For the text-containing cell, return its midpoint in [x, y] coordinate format. 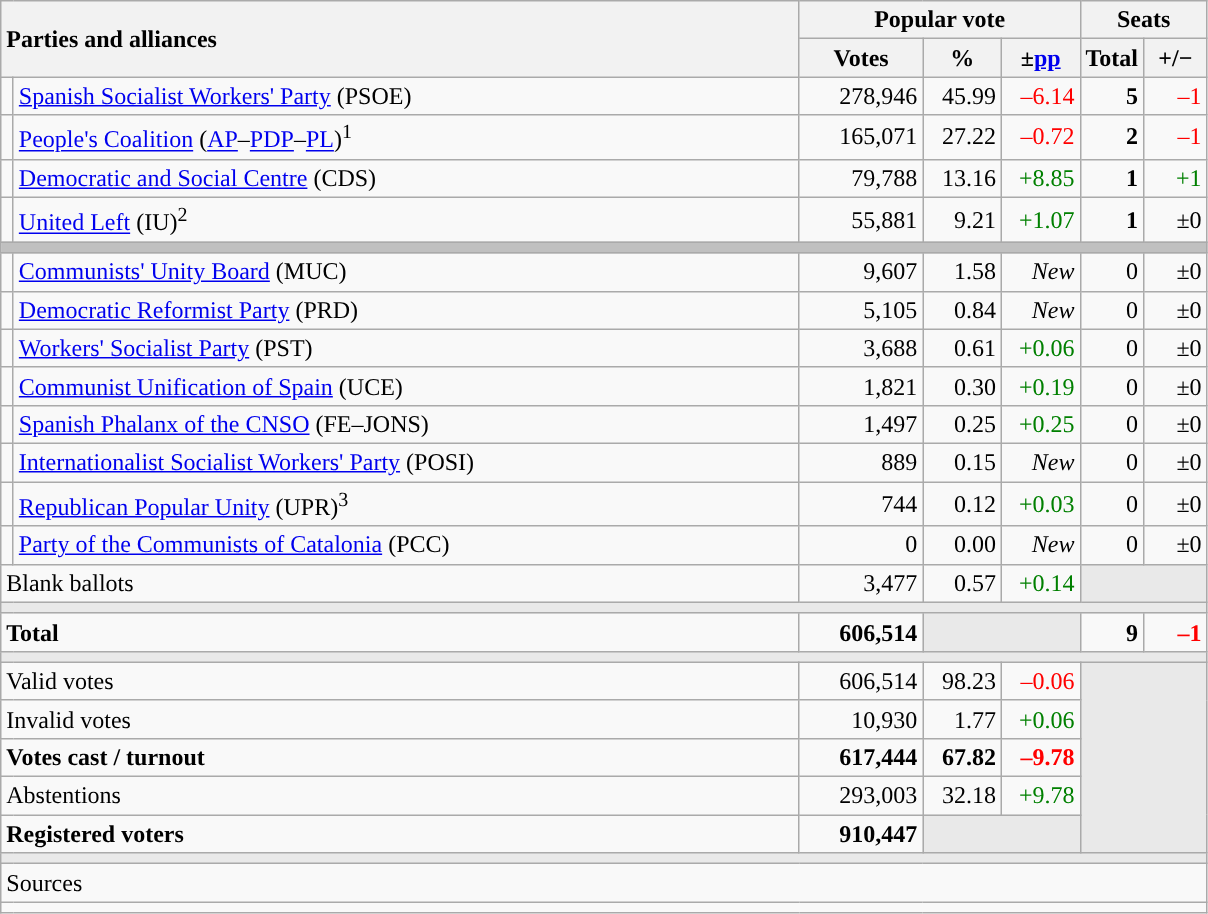
32.18 [962, 796]
0.61 [962, 348]
Spanish Socialist Workers' Party (PSOE) [406, 96]
0.15 [962, 462]
Communists' Unity Board (MUC) [406, 272]
+0.19 [1040, 386]
Democratic and Social Centre (CDS) [406, 178]
Parties and alliances [400, 39]
1.77 [962, 719]
–9.78 [1040, 758]
1,497 [861, 424]
Votes [861, 58]
People's Coalition (AP–PDP–PL)1 [406, 138]
Democratic Reformist Party (PRD) [406, 310]
+9.78 [1040, 796]
5,105 [861, 310]
9 [1112, 632]
1.58 [962, 272]
27.22 [962, 138]
45.99 [962, 96]
Internationalist Socialist Workers' Party (POSI) [406, 462]
3,477 [861, 583]
278,946 [861, 96]
+0.14 [1040, 583]
617,444 [861, 758]
–6.14 [1040, 96]
Spanish Phalanx of the CNSO (FE–JONS) [406, 424]
10,930 [861, 719]
1,821 [861, 386]
Blank ballots [400, 583]
3,688 [861, 348]
9,607 [861, 272]
2 [1112, 138]
910,447 [861, 834]
Votes cast / turnout [400, 758]
±pp [1040, 58]
55,881 [861, 220]
0.84 [962, 310]
165,071 [861, 138]
–0.72 [1040, 138]
98.23 [962, 681]
–0.06 [1040, 681]
67.82 [962, 758]
0.00 [962, 545]
Communist Unification of Spain (UCE) [406, 386]
Invalid votes [400, 719]
+8.85 [1040, 178]
+1.07 [1040, 220]
13.16 [962, 178]
0.57 [962, 583]
% [962, 58]
+0.25 [1040, 424]
79,788 [861, 178]
0.12 [962, 504]
Abstentions [400, 796]
Registered voters [400, 834]
+/− [1176, 58]
Workers' Socialist Party (PST) [406, 348]
+0.03 [1040, 504]
889 [861, 462]
Valid votes [400, 681]
+1 [1176, 178]
Party of the Communists of Catalonia (PCC) [406, 545]
9.21 [962, 220]
0.25 [962, 424]
293,003 [861, 796]
Republican Popular Unity (UPR)3 [406, 504]
744 [861, 504]
5 [1112, 96]
Sources [604, 883]
0.30 [962, 386]
Popular vote [940, 20]
United Left (IU)2 [406, 220]
Seats [1144, 20]
